For the text-containing cell, return its midpoint in [x, y] coordinate format. 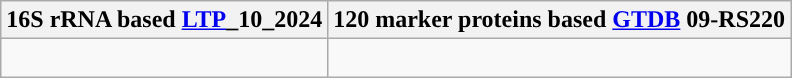
120 marker proteins based GTDB 09-RS220 [560, 20]
16S rRNA based LTP_10_2024 [164, 20]
